Pinpoint the cell where the given text exists, returning its [x, y] midpoint coordinate. 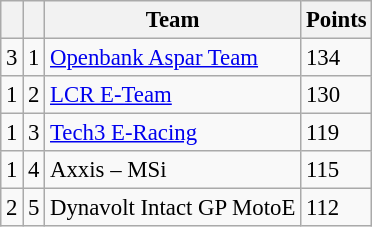
Points [336, 20]
LCR E-Team [173, 95]
134 [336, 58]
Openbank Aspar Team [173, 58]
Axxis – MSi [173, 170]
119 [336, 133]
112 [336, 208]
115 [336, 170]
130 [336, 95]
Tech3 E-Racing [173, 133]
5 [34, 208]
Team [173, 20]
4 [34, 170]
Dynavolt Intact GP MotoE [173, 208]
